Find where the given text appears and provide that cell's center as (X, Y) coordinate. 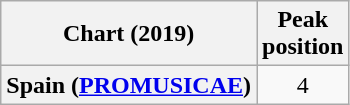
4 (303, 85)
Peakposition (303, 34)
Chart (2019) (129, 34)
Spain (PROMUSICAE) (129, 85)
